Return the (X, Y) coordinate for the center point of the cell that contains the specified text.  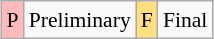
Preliminary (80, 20)
F (147, 20)
P (13, 20)
Final (186, 20)
